Extract the [x, y] coordinate from the center of the cell holding the provided text.  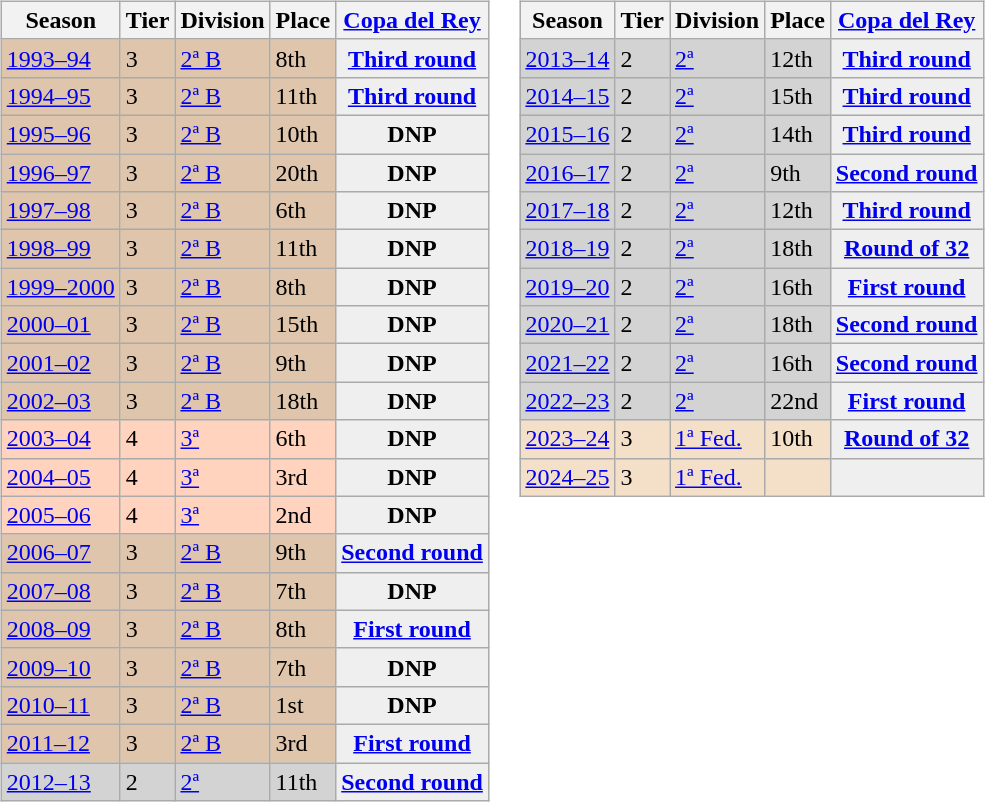
2013–14 [568, 58]
2004–05 [60, 477]
2014–15 [568, 96]
2008–09 [60, 629]
2016–17 [568, 173]
1993–94 [60, 58]
2017–18 [568, 211]
2nd [303, 515]
2018–19 [568, 249]
2015–16 [568, 134]
22nd [798, 401]
2024–25 [568, 477]
2000–01 [60, 325]
1999–2000 [60, 287]
2012–13 [60, 781]
2001–02 [60, 363]
2020–21 [568, 325]
1st [303, 705]
2006–07 [60, 553]
1997–98 [60, 211]
1995–96 [60, 134]
2011–12 [60, 743]
2007–08 [60, 591]
2009–10 [60, 667]
2019–20 [568, 287]
2010–11 [60, 705]
1994–95 [60, 96]
20th [303, 173]
2021–22 [568, 363]
2022–23 [568, 401]
1996–97 [60, 173]
1998–99 [60, 249]
2003–04 [60, 439]
2023–24 [568, 439]
2005–06 [60, 515]
2002–03 [60, 401]
14th [798, 134]
